Provide the (x, y) coordinate of the cell's center where the given text is located.  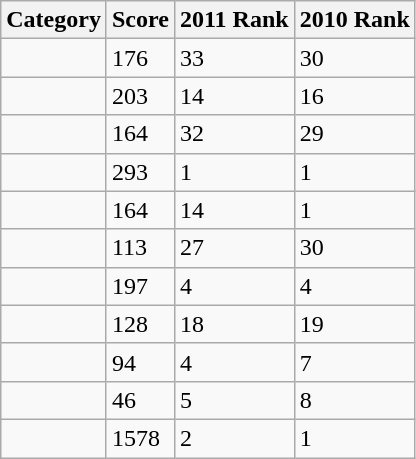
128 (140, 324)
2 (234, 438)
29 (354, 134)
203 (140, 96)
19 (354, 324)
33 (234, 58)
293 (140, 172)
Category (54, 20)
8 (354, 400)
32 (234, 134)
197 (140, 286)
176 (140, 58)
18 (234, 324)
46 (140, 400)
27 (234, 248)
5 (234, 400)
94 (140, 362)
7 (354, 362)
Score (140, 20)
1578 (140, 438)
2010 Rank (354, 20)
2011 Rank (234, 20)
16 (354, 96)
113 (140, 248)
